Locate the cell with the specified text and output its [X, Y] center coordinate. 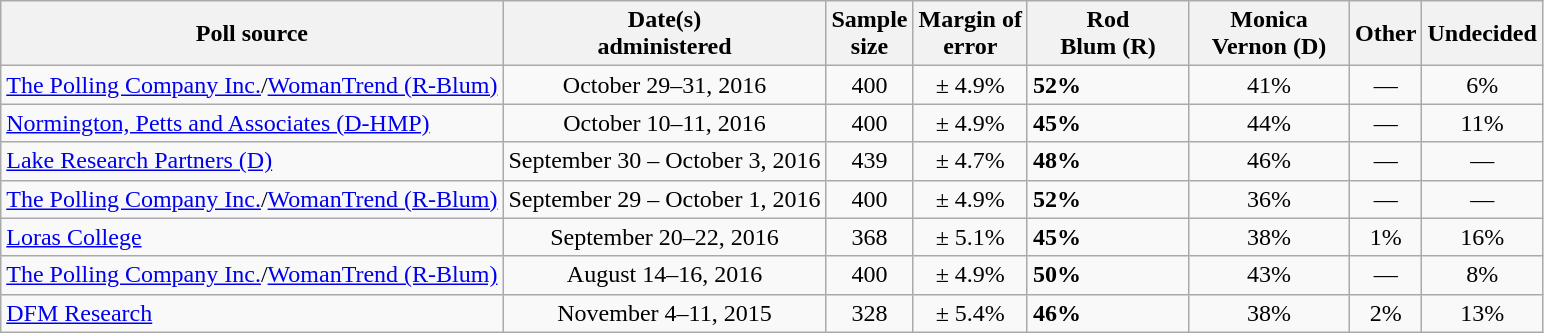
August 14–16, 2016 [664, 275]
Normington, Petts and Associates (D-HMP) [252, 123]
50% [1108, 275]
September 20–22, 2016 [664, 237]
41% [1268, 85]
Lake Research Partners (D) [252, 161]
368 [870, 237]
8% [1482, 275]
MonicaVernon (D) [1268, 34]
Loras College [252, 237]
± 4.7% [970, 161]
11% [1482, 123]
November 4–11, 2015 [664, 313]
328 [870, 313]
48% [1108, 161]
September 29 – October 1, 2016 [664, 199]
Poll source [252, 34]
Margin oferror [970, 34]
1% [1386, 237]
439 [870, 161]
October 10–11, 2016 [664, 123]
16% [1482, 237]
DFM Research [252, 313]
44% [1268, 123]
36% [1268, 199]
± 5.1% [970, 237]
6% [1482, 85]
Other [1386, 34]
September 30 – October 3, 2016 [664, 161]
October 29–31, 2016 [664, 85]
Undecided [1482, 34]
± 5.4% [970, 313]
2% [1386, 313]
13% [1482, 313]
Date(s)administered [664, 34]
RodBlum (R) [1108, 34]
43% [1268, 275]
Samplesize [870, 34]
